Determine the [x, y] coordinate at the center of the cell enclosing the given text.  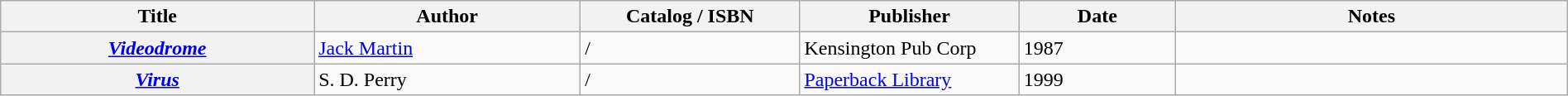
S. D. Perry [447, 79]
Title [157, 17]
Publisher [910, 17]
Jack Martin [447, 48]
Notes [1372, 17]
Paperback Library [910, 79]
Kensington Pub Corp [910, 48]
Virus [157, 79]
Author [447, 17]
1987 [1097, 48]
Catalog / ISBN [690, 17]
1999 [1097, 79]
Date [1097, 17]
Videodrome [157, 48]
